Return the [x, y] coordinate for the center point of the cell that contains the specified text.  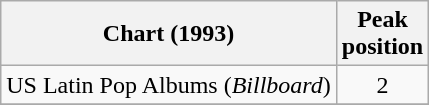
US Latin Pop Albums (Billboard) [169, 85]
Chart (1993) [169, 34]
2 [382, 85]
Peakposition [382, 34]
